Output the (x, y) coordinate of the center of the cell containing the given text.  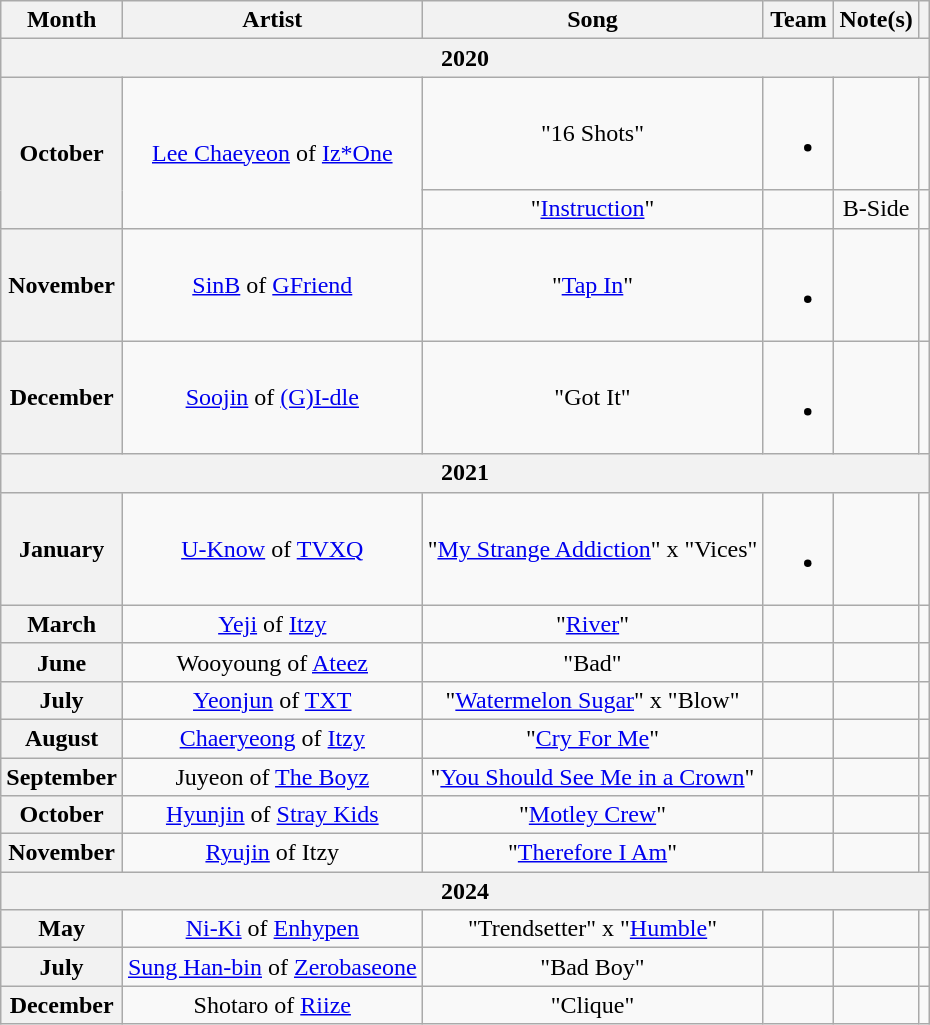
"Bad" (592, 662)
"16 Shots" (592, 134)
Yeji of Itzy (272, 624)
August (62, 738)
U-Know of TVXQ (272, 548)
Song (592, 20)
"Tap In" (592, 284)
Juyeon of The Boyz (272, 777)
2021 (466, 473)
"River" (592, 624)
Team (798, 20)
Sung Han-bin of Zerobaseone (272, 967)
Lee Chaeyeon of Iz*One (272, 152)
"Bad Boy" (592, 967)
Note(s) (876, 20)
"Trendsetter" x "Humble" (592, 929)
"Instruction" (592, 209)
Ni-Ki of Enhypen (272, 929)
Yeonjun of TXT (272, 700)
January (62, 548)
Month (62, 20)
2024 (466, 891)
2020 (466, 58)
Shotaro of Riize (272, 1005)
Hyunjin of Stray Kids (272, 815)
September (62, 777)
"Cry For Me" (592, 738)
Soojin of (G)I-dle (272, 398)
B-Side (876, 209)
"Watermelon Sugar" x "Blow" (592, 700)
"My Strange Addiction" x "Vices" (592, 548)
Artist (272, 20)
Wooyoung of Ateez (272, 662)
May (62, 929)
Ryujin of Itzy (272, 853)
Chaeryeong of Itzy (272, 738)
"Clique" (592, 1005)
June (62, 662)
"Motley Crew" (592, 815)
SinB of GFriend (272, 284)
March (62, 624)
"Therefore I Am" (592, 853)
"You Should See Me in a Crown" (592, 777)
"Got It" (592, 398)
